Return the [X, Y] coordinate for the center point of the cell that contains the specified text.  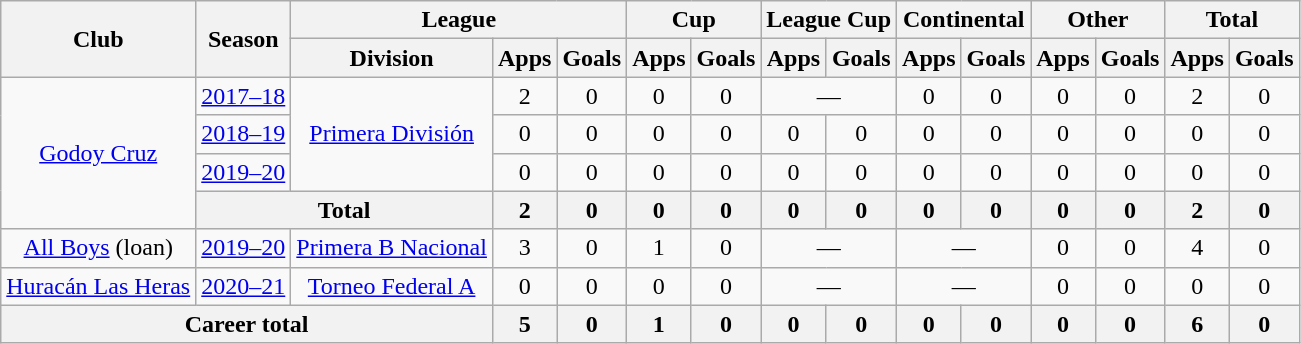
2020–21 [244, 286]
Cup [694, 20]
Continental [964, 20]
All Boys (loan) [98, 248]
Primera División [392, 134]
2017–18 [244, 96]
4 [1197, 248]
Division [392, 58]
Primera B Nacional [392, 248]
Season [244, 39]
5 [524, 324]
League Cup [829, 20]
League [459, 20]
2018–19 [244, 134]
3 [524, 248]
Other [1098, 20]
Career total [247, 324]
Torneo Federal A [392, 286]
6 [1197, 324]
Huracán Las Heras [98, 286]
Club [98, 39]
Godoy Cruz [98, 153]
